Return [x, y] of the center of cell containing provided text 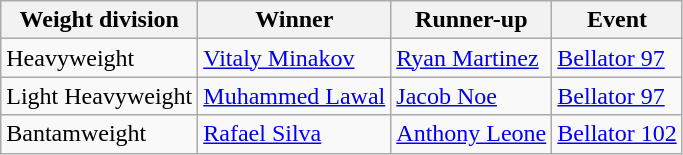
Bantamweight [100, 134]
Rafael Silva [294, 134]
Ryan Martinez [472, 58]
Heavyweight [100, 58]
Light Heavyweight [100, 96]
Jacob Noe [472, 96]
Anthony Leone [472, 134]
Vitaly Minakov [294, 58]
Weight division [100, 20]
Winner [294, 20]
Runner-up [472, 20]
Muhammed Lawal [294, 96]
Bellator 102 [617, 134]
Event [617, 20]
